Identify which cell holds the provided text, then report its (X, Y) central coordinate. 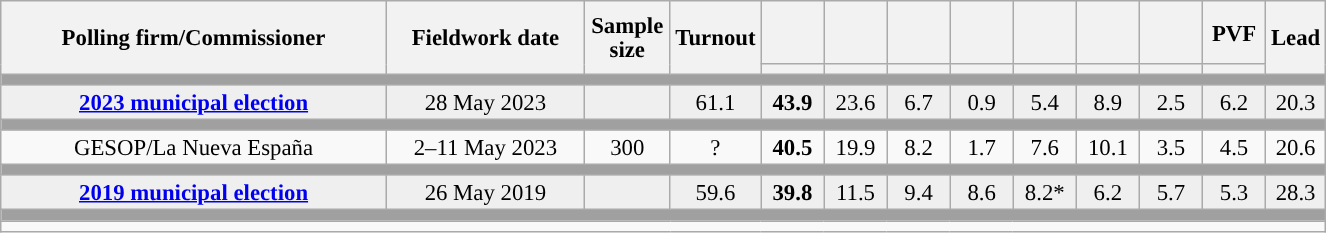
5.4 (1044, 102)
2019 municipal election (194, 194)
59.6 (716, 194)
61.1 (716, 102)
8.6 (982, 194)
300 (627, 148)
20.6 (1296, 148)
9.4 (918, 194)
20.3 (1296, 102)
28.3 (1296, 194)
? (716, 148)
2–11 May 2023 (485, 148)
3.5 (1170, 148)
0.9 (982, 102)
8.2* (1044, 194)
5.3 (1234, 194)
GESOP/La Nueva España (194, 148)
Polling firm/Commissioner (194, 38)
19.9 (856, 148)
5.7 (1170, 194)
39.8 (792, 194)
Fieldwork date (485, 38)
7.6 (1044, 148)
4.5 (1234, 148)
26 May 2019 (485, 194)
Sample size (627, 38)
40.5 (792, 148)
2.5 (1170, 102)
6.7 (918, 102)
PVF (1234, 32)
8.9 (1108, 102)
2023 municipal election (194, 102)
10.1 (1108, 148)
11.5 (856, 194)
43.9 (792, 102)
Lead (1296, 38)
Turnout (716, 38)
1.7 (982, 148)
8.2 (918, 148)
28 May 2023 (485, 102)
23.6 (856, 102)
